Output the [x, y] coordinate of the center of the cell containing the given text.  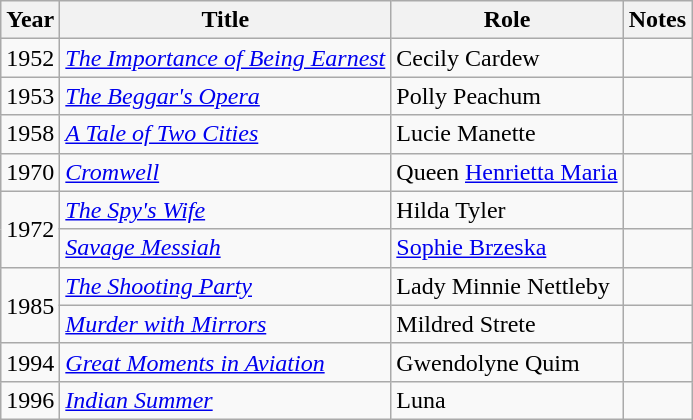
Polly Peachum [507, 96]
1996 [30, 400]
1994 [30, 362]
1970 [30, 172]
Sophie Brzeska [507, 248]
Lucie Manette [507, 134]
1985 [30, 305]
Indian Summer [226, 400]
Hilda Tyler [507, 210]
A Tale of Two Cities [226, 134]
Notes [657, 20]
1953 [30, 96]
1972 [30, 229]
The Beggar's Opera [226, 96]
Cromwell [226, 172]
Murder with Mirrors [226, 324]
Luna [507, 400]
1958 [30, 134]
Savage Messiah [226, 248]
Lady Minnie Nettleby [507, 286]
Queen Henrietta Maria [507, 172]
Mildred Strete [507, 324]
Great Moments in Aviation [226, 362]
Title [226, 20]
1952 [30, 58]
Gwendolyne Quim [507, 362]
Year [30, 20]
The Spy's Wife [226, 210]
The Importance of Being Earnest [226, 58]
Cecily Cardew [507, 58]
The Shooting Party [226, 286]
Role [507, 20]
